From the cell containing the given text, extract its center point as [X, Y] coordinate. 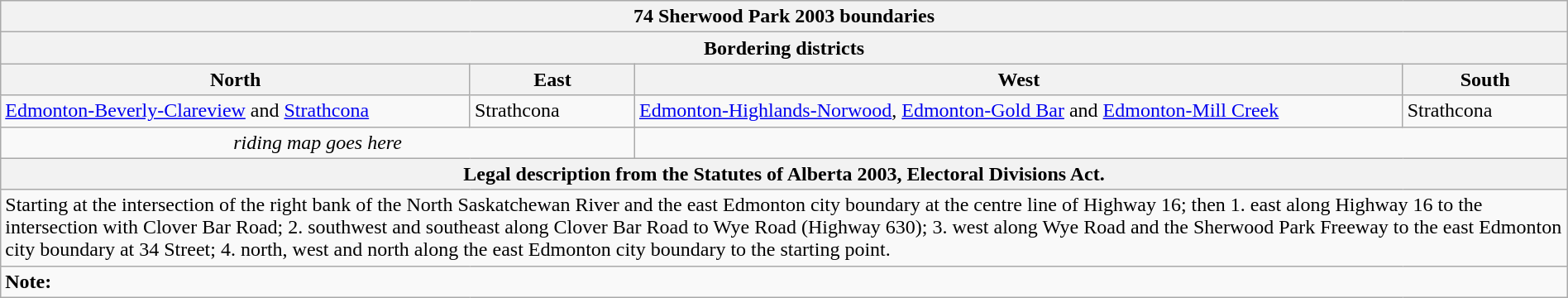
West [1019, 79]
East [552, 79]
Edmonton-Highlands-Norwood, Edmonton-Gold Bar and Edmonton-Mill Creek [1019, 111]
Edmonton-Beverly-Clareview and Strathcona [236, 111]
74 Sherwood Park 2003 boundaries [784, 17]
Legal description from the Statutes of Alberta 2003, Electoral Divisions Act. [784, 174]
North [236, 79]
South [1485, 79]
Note: [784, 281]
riding map goes here [318, 142]
Bordering districts [784, 48]
